Extract the (x, y) coordinate from the center of the cell holding the provided text.  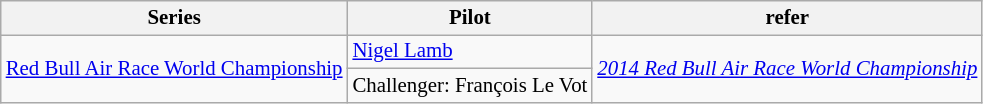
refer (787, 18)
Series (174, 18)
Challenger: François Le Vot (470, 85)
Red Bull Air Race World Championship (174, 68)
Nigel Lamb (470, 51)
Pilot (470, 18)
2014 Red Bull Air Race World Championship (787, 68)
